Output the (x, y) coordinate of the center of the cell containing the given text.  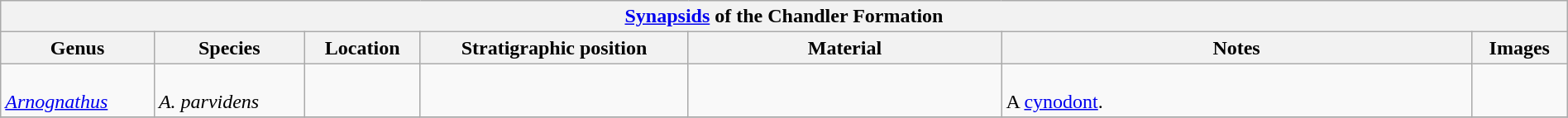
Material (845, 48)
A cynodont. (1236, 91)
Images (1519, 48)
Notes (1236, 48)
Species (229, 48)
Synapsids of the Chandler Formation (784, 17)
Arnognathus (78, 91)
Genus (78, 48)
A. parvidens (229, 91)
Stratigraphic position (554, 48)
Location (362, 48)
